From the cell containing the given text, extract its center point as (x, y) coordinate. 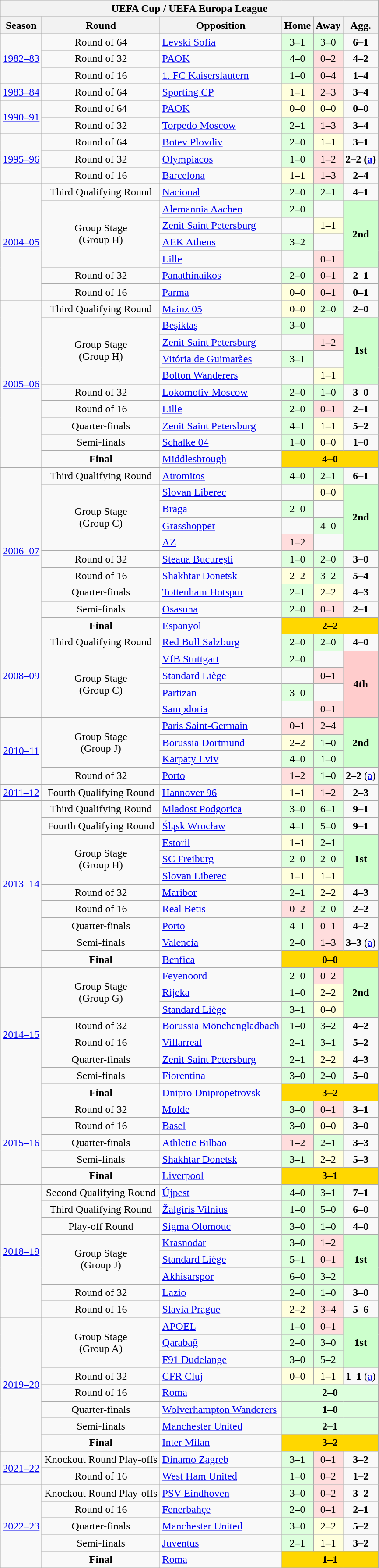
Qarabağ (221, 1343)
Olympiacos (221, 159)
2019–20 (21, 1384)
Season (21, 25)
5–6 (361, 1310)
Hannover 96 (221, 793)
1. FC Kaiserslautern (221, 75)
Liverpool (221, 1176)
Sampdoria (221, 709)
F91 Dudelange (221, 1359)
Group Stage(Group A) (101, 1343)
Red Bull Salzburg (221, 642)
Vitória de Guimarães (221, 359)
1–1 (a) (361, 1376)
Maribor (221, 892)
Grasshopper (221, 526)
Second Qualifying Round (101, 1193)
Benfica (221, 959)
Sporting CP (221, 92)
Estoril (221, 842)
Fiorentina (221, 1076)
5–4 (361, 576)
UEFA Cup / UEFA Europa League (189, 9)
2011–12 (21, 793)
Molde (221, 1109)
APOEL (221, 1326)
Karpaty Lviv (221, 759)
2015–16 (21, 1143)
3–3 (361, 1143)
1–4 (361, 75)
Lokomotiv Moscow (221, 392)
Osasuna (221, 609)
1983–84 (21, 92)
3–3 (a) (361, 942)
2010–11 (21, 750)
Inter Milan (221, 1443)
Group Stage(Group G) (101, 992)
CFR Cluj (221, 1376)
2022–23 (21, 1526)
0–4 (328, 75)
Nacional (221, 192)
1995–96 (21, 159)
Juventus (221, 1543)
Borussia Dortmund (221, 743)
PSV Eindhoven (221, 1493)
Sigma Olomouc (221, 1226)
2006–07 (21, 550)
1982–83 (21, 59)
Villarreal (221, 1043)
Partizan (221, 692)
2021–22 (21, 1468)
SC Freiburg (221, 859)
Mainz 05 (221, 309)
Torpedo Moscow (221, 125)
Agg. (361, 25)
Basel (221, 1126)
Atromitos (221, 475)
2005–06 (21, 384)
Botev Plovdiv (221, 142)
VfB Stuttgart (221, 659)
Espanyol (221, 626)
Levski Sofia (221, 42)
Parma (221, 292)
Dnipro Dnipropetrovsk (221, 1093)
Śląsk Wrocław (221, 826)
Lazio (221, 1293)
Bolton Wanderers (221, 375)
Middlesbrough (221, 459)
5–3 (361, 1159)
Round (101, 25)
2008–09 (21, 676)
5–1 (297, 1259)
AZ (221, 542)
4th (361, 684)
Feyenoord (221, 976)
Beşiktaş (221, 326)
Paris Saint-Germain (221, 726)
Borussia Mönchengladbach (221, 1026)
Újpest (221, 1193)
Schalke 04 (221, 442)
Real Betis (221, 909)
2014–15 (21, 1034)
Krasnodar (221, 1242)
Opposition (221, 25)
7–1 (361, 1193)
Braga (221, 509)
Panathinaikos (221, 276)
Steaua București (221, 559)
Slavia Prague (221, 1310)
Athletic Bilbao (221, 1143)
2018–19 (21, 1251)
Alemannia Aachen (221, 209)
2013–14 (21, 884)
West Ham United (221, 1476)
Away (328, 25)
Akhisarspor (221, 1276)
Tottenham Hotspur (221, 592)
1990–91 (21, 117)
AEK Athens (221, 242)
Rijeka (221, 992)
2004–05 (21, 242)
Žalgiris Vilnius (221, 1209)
Play-off Round (101, 1226)
Wolverhampton Wanderers (221, 1409)
Valencia (221, 942)
Mladost Podgorica (221, 809)
Home (297, 25)
Barcelona (221, 175)
Fenerbahçe (221, 1509)
Dinamo Zagreb (221, 1459)
